Return the (X, Y) coordinate for the center point of the cell that contains the specified text.  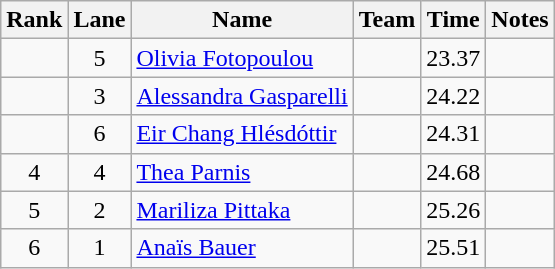
Team (387, 20)
25.26 (454, 210)
Notes (520, 20)
Mariliza Pittaka (242, 210)
Rank (34, 20)
Lane (100, 20)
3 (100, 96)
Alessandra Gasparelli (242, 96)
2 (100, 210)
1 (100, 248)
24.68 (454, 172)
Eir Chang Hlésdóttir (242, 134)
25.51 (454, 248)
Name (242, 20)
Time (454, 20)
Olivia Fotopoulou (242, 58)
23.37 (454, 58)
Anaïs Bauer (242, 248)
Thea Parnis (242, 172)
24.31 (454, 134)
24.22 (454, 96)
